Search for the cell housing the specified text and yield its (x, y) center coordinate. 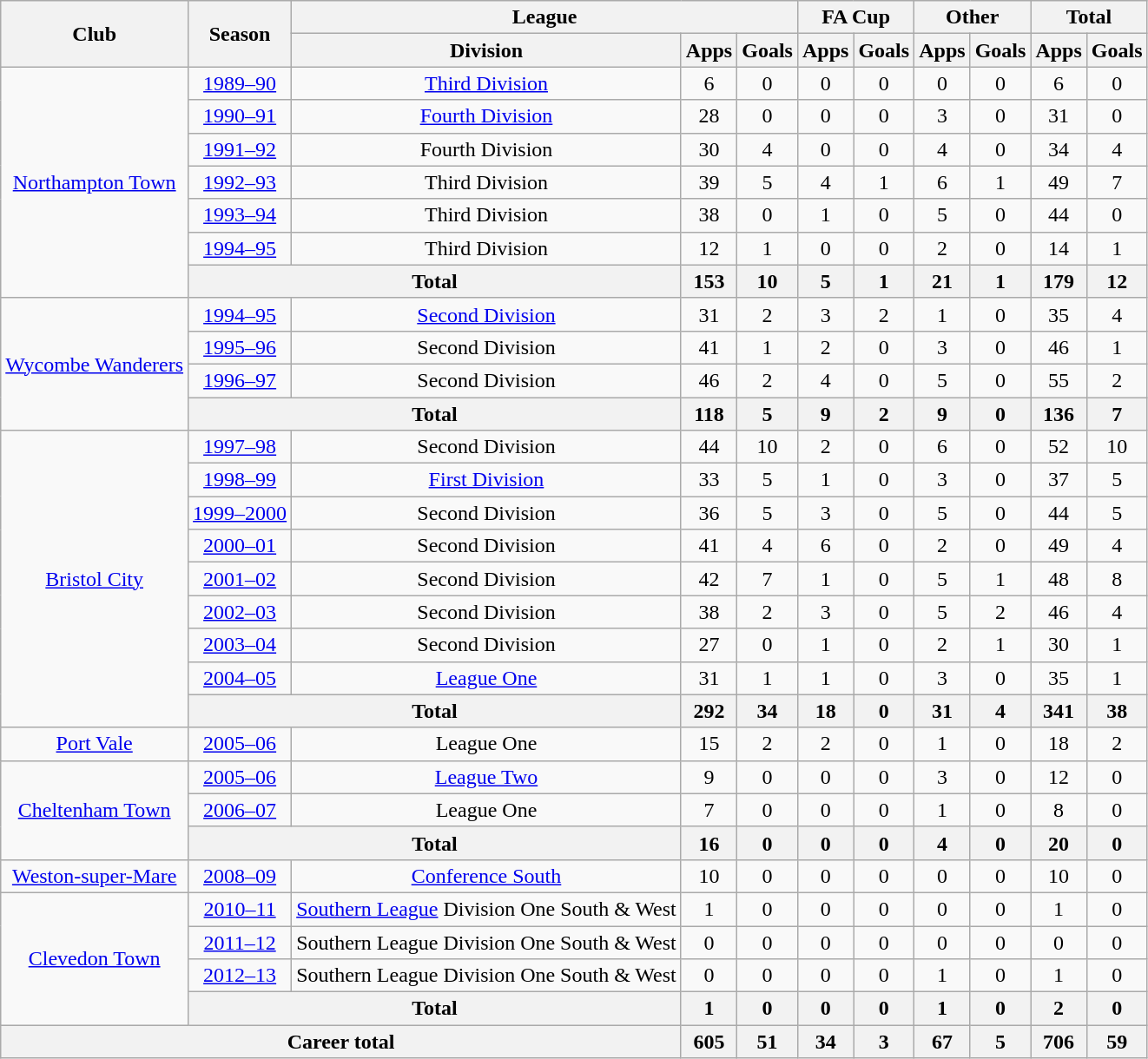
Other (973, 17)
League Two (486, 777)
2008–09 (240, 876)
36 (709, 513)
48 (1059, 579)
1996–97 (240, 380)
League (545, 17)
2012–13 (240, 976)
2002–03 (240, 612)
2001–02 (240, 579)
136 (1059, 414)
341 (1059, 711)
153 (709, 281)
Season (240, 34)
179 (1059, 281)
16 (709, 843)
1989–90 (240, 83)
28 (709, 116)
55 (1059, 380)
14 (1059, 248)
2004–05 (240, 678)
2010–11 (240, 909)
706 (1059, 1042)
Club (95, 34)
1991–92 (240, 149)
First Division (486, 480)
51 (768, 1042)
1992–93 (240, 182)
27 (709, 645)
2011–12 (240, 942)
42 (709, 579)
1993–94 (240, 215)
1990–91 (240, 116)
20 (1059, 843)
21 (942, 281)
Port Vale (95, 744)
FA Cup (855, 17)
2006–07 (240, 810)
605 (709, 1042)
1999–2000 (240, 513)
Conference South (486, 876)
2003–04 (240, 645)
52 (1059, 447)
Division (486, 50)
39 (709, 182)
Bristol City (95, 580)
1995–96 (240, 347)
Clevedon Town (95, 958)
292 (709, 711)
59 (1117, 1042)
2000–01 (240, 546)
Wycombe Wanderers (95, 364)
67 (942, 1042)
1998–99 (240, 480)
37 (1059, 480)
33 (709, 480)
Cheltenham Town (95, 810)
Weston-super-Mare (95, 876)
Career total (341, 1042)
1997–98 (240, 447)
15 (709, 744)
Northampton Town (95, 182)
118 (709, 414)
